From the cell containing the given text, extract its center point as [X, Y] coordinate. 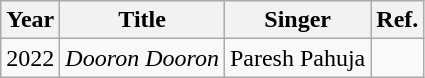
2022 [30, 58]
Singer [297, 20]
Year [30, 20]
Paresh Pahuja [297, 58]
Ref. [398, 20]
Dooron Dooron [142, 58]
Title [142, 20]
